Return (x, y) of the center of cell containing provided text 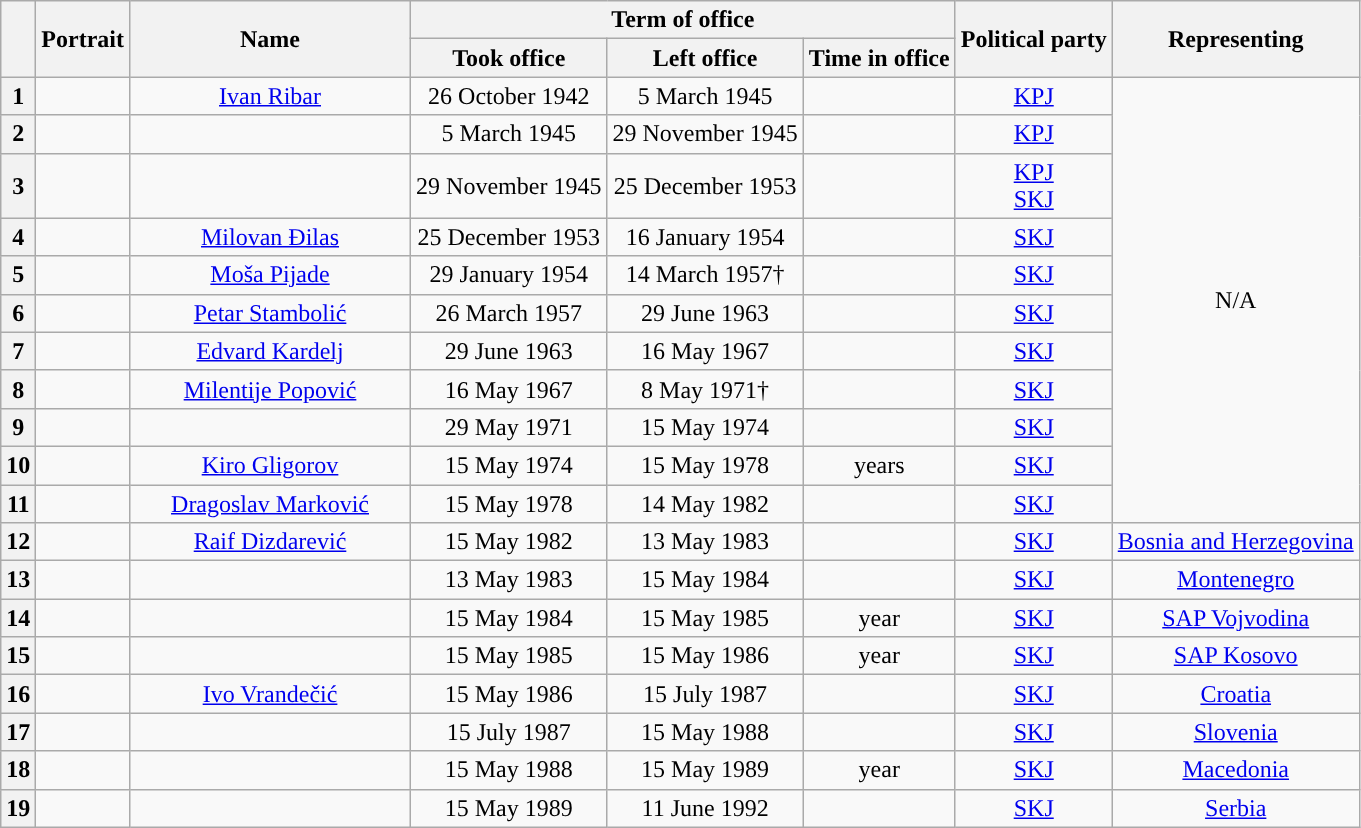
Raif Dizdarević (270, 542)
Milentije Popović (270, 389)
6 (18, 313)
1 (18, 96)
Political party (1034, 39)
Term of office (684, 20)
11 (18, 503)
Serbia (1236, 808)
Ivan Ribar (270, 96)
Montenegro (1236, 580)
8 May 1971† (705, 389)
18 (18, 770)
9 (18, 427)
Croatia (1236, 694)
N/A (1236, 300)
14 March 1957† (705, 275)
26 October 1942 (509, 96)
Name (270, 39)
SAP Vojvodina (1236, 618)
16 (18, 694)
Slovenia (1236, 732)
8 (18, 389)
15 (18, 656)
Edvard Kardelj (270, 351)
29 January 1954 (509, 275)
Kiro Gligorov (270, 465)
SAP Kosovo (1236, 656)
15 May 1982 (509, 542)
14 (18, 618)
Dragoslav Marković (270, 503)
11 June 1992 (705, 808)
10 (18, 465)
17 (18, 732)
KPJSKJ (1034, 186)
19 (18, 808)
16 January 1954 (705, 237)
Macedonia (1236, 770)
Representing (1236, 39)
26 March 1957 (509, 313)
5 (18, 275)
2 (18, 134)
7 (18, 351)
Left office (705, 58)
Time in office (879, 58)
29 May 1971 (509, 427)
Milovan Đilas (270, 237)
12 (18, 542)
3 (18, 186)
Moša Pijade (270, 275)
Ivo Vrandečić (270, 694)
Bosnia and Herzegovina (1236, 542)
Portrait (83, 39)
13 (18, 580)
4 (18, 237)
14 May 1982 (705, 503)
Petar Stambolić (270, 313)
years (879, 465)
Took office (509, 58)
